From the cell containing the given text, extract its center point as (X, Y) coordinate. 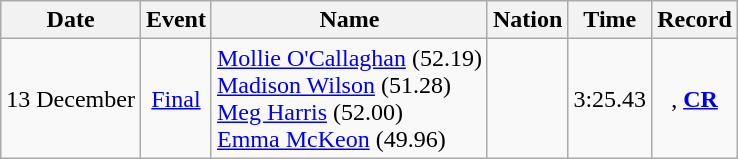
Final (176, 98)
Record (695, 20)
3:25.43 (610, 98)
Event (176, 20)
Time (610, 20)
13 December (71, 98)
Mollie O'Callaghan (52.19)Madison Wilson (51.28)Meg Harris (52.00)Emma McKeon (49.96) (349, 98)
Nation (527, 20)
, CR (695, 98)
Name (349, 20)
Date (71, 20)
